Find where the given text appears and provide that cell's center as (X, Y) coordinate. 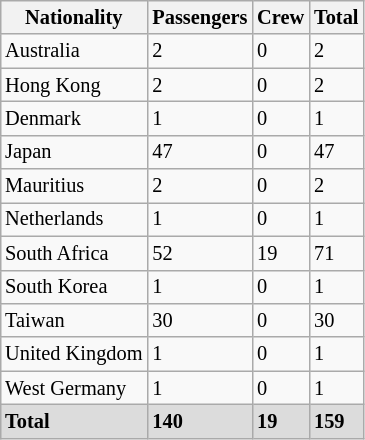
71 (336, 253)
Japan (74, 152)
South Africa (74, 253)
52 (200, 253)
Hong Kong (74, 85)
Nationality (74, 18)
Crew (280, 18)
Netherlands (74, 220)
West Germany (74, 388)
Mauritius (74, 186)
159 (336, 422)
Taiwan (74, 321)
Passengers (200, 18)
Australia (74, 51)
Denmark (74, 119)
South Korea (74, 287)
140 (200, 422)
United Kingdom (74, 354)
